Pinpoint the cell where the given text exists, returning its [x, y] midpoint coordinate. 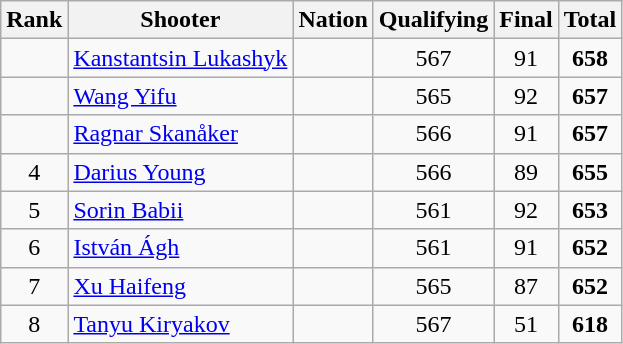
6 [34, 248]
Darius Young [180, 172]
51 [526, 324]
653 [590, 210]
Total [590, 20]
Nation [333, 20]
87 [526, 286]
Kanstantsin Lukashyk [180, 58]
Wang Yifu [180, 96]
Qualifying [433, 20]
Final [526, 20]
István Ágh [180, 248]
Tanyu Kiryakov [180, 324]
89 [526, 172]
7 [34, 286]
655 [590, 172]
658 [590, 58]
Sorin Babii [180, 210]
5 [34, 210]
Xu Haifeng [180, 286]
Shooter [180, 20]
Rank [34, 20]
618 [590, 324]
8 [34, 324]
4 [34, 172]
Ragnar Skanåker [180, 134]
